Find where the given text appears and provide that cell's center as [x, y] coordinate. 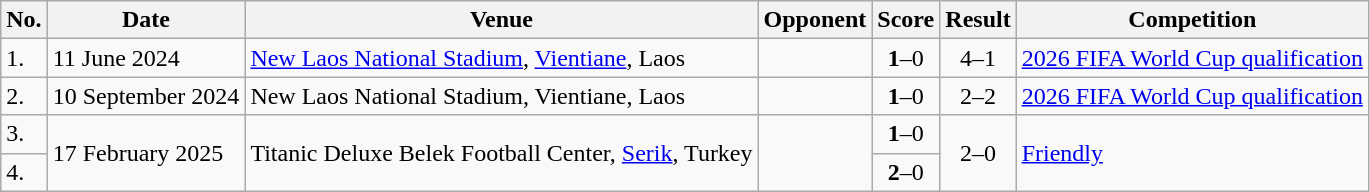
2–2 [978, 96]
3. [24, 134]
4. [24, 172]
Competition [1192, 20]
4–1 [978, 58]
1. [24, 58]
No. [24, 20]
11 June 2024 [146, 58]
Opponent [815, 20]
10 September 2024 [146, 96]
17 February 2025 [146, 153]
Venue [502, 20]
2. [24, 96]
Friendly [1192, 153]
Result [978, 20]
Score [906, 20]
Date [146, 20]
Titanic Deluxe Belek Football Center, Serik, Turkey [502, 153]
